Identify which cell holds the provided text, then report its (x, y) central coordinate. 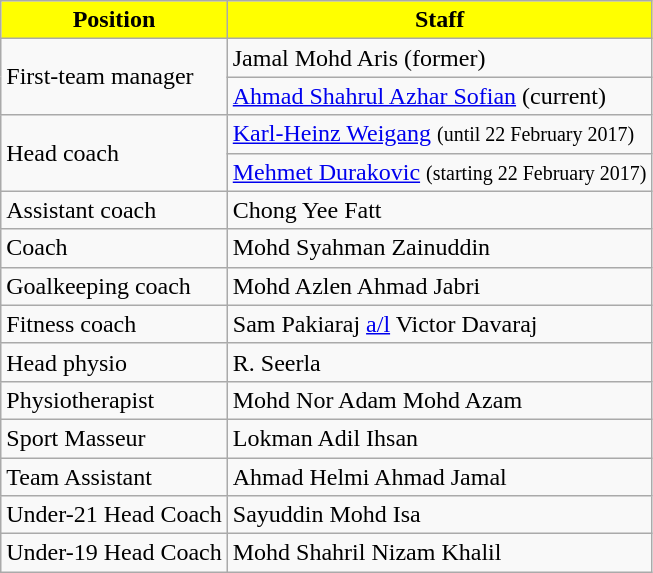
Mohd Azlen Ahmad Jabri (440, 286)
Fitness coach (114, 324)
Coach (114, 248)
Mohd Nor Adam Mohd Azam (440, 400)
Mehmet Durakovic (starting 22 February 2017) (440, 172)
Under-21 Head Coach (114, 515)
Under-19 Head Coach (114, 553)
Jamal Mohd Aris (former) (440, 58)
Physiotherapist (114, 400)
Staff (440, 20)
Chong Yee Fatt (440, 210)
R. Seerla (440, 362)
Karl-Heinz Weigang (until 22 February 2017) (440, 134)
Team Assistant (114, 477)
Ahmad Helmi Ahmad Jamal (440, 477)
Sam Pakiaraj a/l Victor Davaraj (440, 324)
Ahmad Shahrul Azhar Sofian (current) (440, 96)
First-team manager (114, 77)
Sport Masseur (114, 438)
Mohd Shahril Nizam Khalil (440, 553)
Sayuddin Mohd Isa (440, 515)
Head physio (114, 362)
Goalkeeping coach (114, 286)
Lokman Adil Ihsan (440, 438)
Position (114, 20)
Mohd Syahman Zainuddin (440, 248)
Assistant coach (114, 210)
Head coach (114, 153)
